Extract the (X, Y) coordinate from the center of the cell holding the provided text.  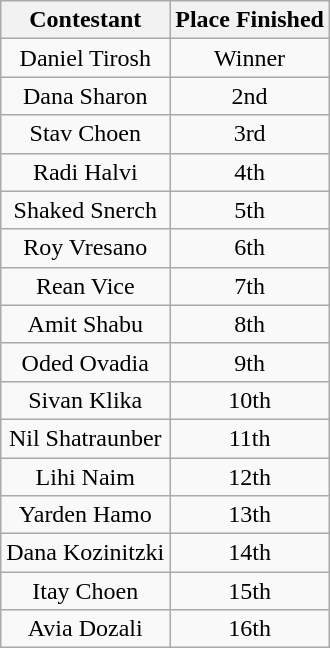
3rd (250, 134)
9th (250, 362)
Dana Kozinitzki (86, 553)
8th (250, 324)
Winner (250, 58)
5th (250, 210)
Dana Sharon (86, 96)
Nil Shatraunber (86, 438)
4th (250, 172)
Rean Vice (86, 286)
Daniel Tirosh (86, 58)
10th (250, 400)
7th (250, 286)
Yarden Hamo (86, 515)
16th (250, 629)
12th (250, 477)
Radi Halvi (86, 172)
11th (250, 438)
Stav Choen (86, 134)
Place Finished (250, 20)
14th (250, 553)
Avia Dozali (86, 629)
Lihi Naim (86, 477)
Shaked Snerch (86, 210)
6th (250, 248)
Itay Choen (86, 591)
Contestant (86, 20)
Amit Shabu (86, 324)
Roy Vresano (86, 248)
15th (250, 591)
13th (250, 515)
Sivan Klika (86, 400)
Oded Ovadia (86, 362)
2nd (250, 96)
